Search for the cell housing the specified text and yield its [X, Y] center coordinate. 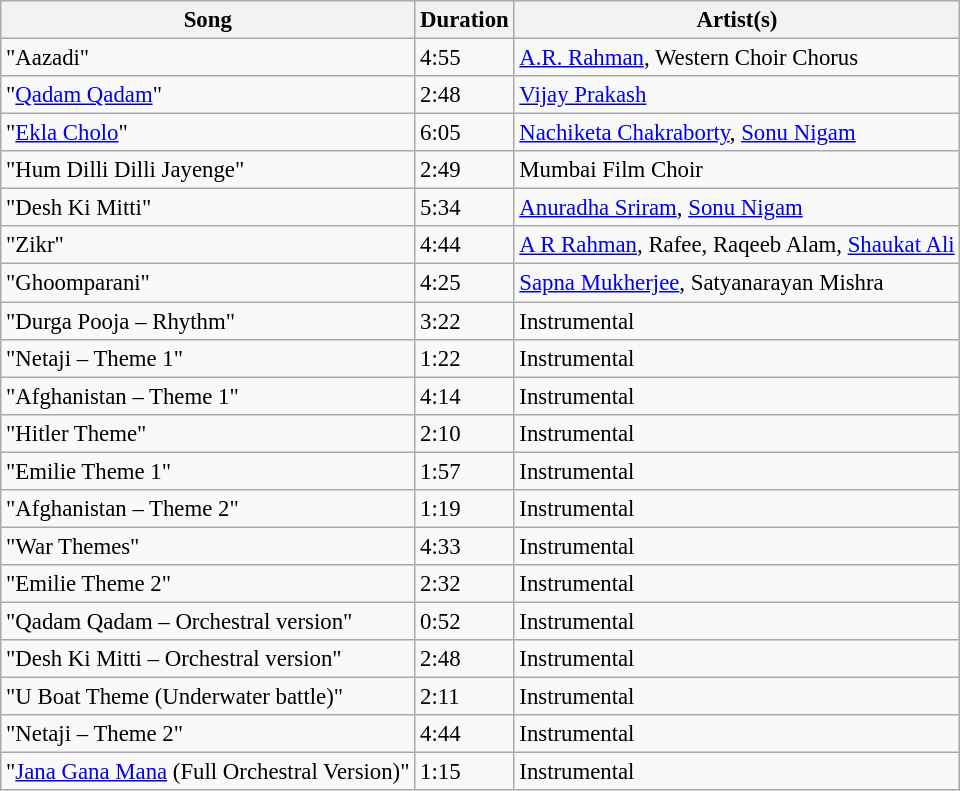
4:25 [464, 283]
"Aazadi" [208, 58]
Sapna Mukherjee, Satyanarayan Mishra [737, 283]
"Emilie Theme 2" [208, 584]
1:57 [464, 471]
"Afghanistan – Theme 1" [208, 396]
"Emilie Theme 1" [208, 471]
"War Themes" [208, 546]
0:52 [464, 621]
1:19 [464, 509]
1:22 [464, 358]
Duration [464, 20]
"Hum Dilli Dilli Jayenge" [208, 170]
3:22 [464, 321]
2:11 [464, 697]
2:10 [464, 433]
5:34 [464, 208]
4:14 [464, 396]
A.R. Rahman, Western Choir Chorus [737, 58]
"Durga Pooja – Rhythm" [208, 321]
Anuradha Sriram, Sonu Nigam [737, 208]
"Hitler Theme" [208, 433]
A R Rahman, Rafee, Raqeeb Alam, Shaukat Ali [737, 245]
Vijay Prakash [737, 95]
"Qadam Qadam – Orchestral version" [208, 621]
"Desh Ki Mitti – Orchestral version" [208, 659]
"Ekla Cholo" [208, 133]
4:33 [464, 546]
Mumbai Film Choir [737, 170]
"Jana Gana Mana (Full Orchestral Version)" [208, 772]
2:32 [464, 584]
Song [208, 20]
2:49 [464, 170]
"Ghoomparani" [208, 283]
1:15 [464, 772]
"Netaji – Theme 2" [208, 734]
"U Boat Theme (Underwater battle)" [208, 697]
"Zikr" [208, 245]
"Netaji – Theme 1" [208, 358]
Artist(s) [737, 20]
6:05 [464, 133]
4:55 [464, 58]
"Afghanistan – Theme 2" [208, 509]
"Desh Ki Mitti" [208, 208]
"Qadam Qadam" [208, 95]
Nachiketa Chakraborty, Sonu Nigam [737, 133]
